Pinpoint the cell where the given text exists, returning its (x, y) midpoint coordinate. 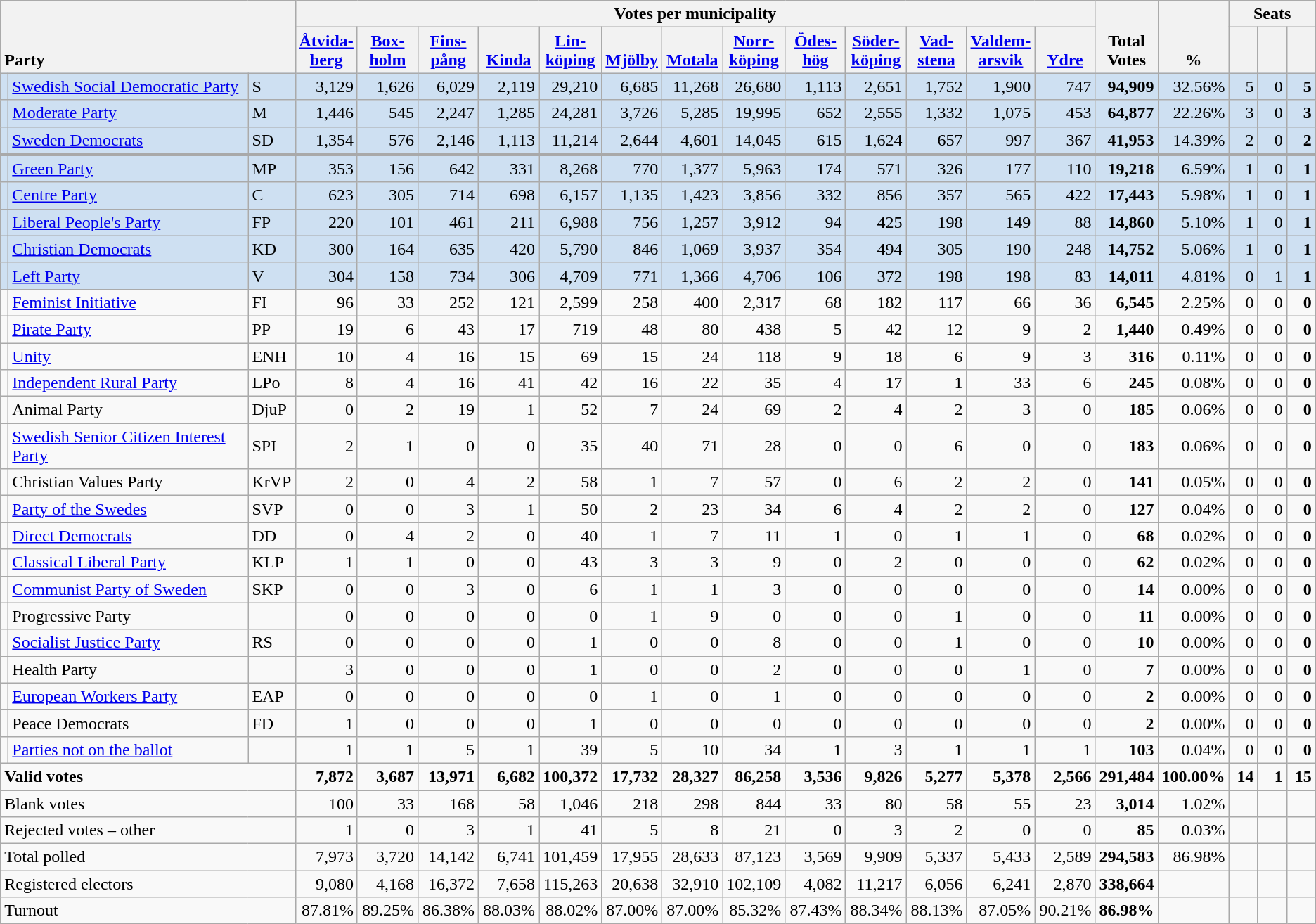
Rejected votes – other (148, 830)
Registered electors (148, 884)
2,247 (448, 113)
64,877 (1126, 113)
168 (448, 804)
9,909 (876, 857)
326 (936, 169)
FP (271, 222)
Mjölby (632, 51)
3,014 (1126, 804)
88.34% (876, 911)
771 (632, 276)
1,900 (1001, 86)
94 (815, 222)
101,459 (571, 857)
ENH (271, 357)
770 (632, 169)
1,440 (1126, 329)
2,589 (1065, 857)
635 (448, 249)
642 (448, 169)
M (271, 113)
4,168 (387, 884)
5.98% (1194, 195)
422 (1065, 195)
6.59% (1194, 169)
4.81% (1194, 276)
Progressive Party (128, 616)
14,752 (1126, 249)
4,601 (692, 141)
545 (387, 113)
SVP (271, 509)
Moderate Party (128, 113)
KrVP (271, 482)
1,752 (936, 86)
17,443 (1126, 195)
13,971 (448, 776)
86.38% (448, 911)
2,555 (876, 113)
Total polled (148, 857)
1,624 (876, 141)
7,973 (326, 857)
Norr- köping (754, 51)
100.00% (1194, 776)
7,872 (326, 776)
FD (271, 723)
DD (271, 536)
565 (1001, 195)
1,075 (1001, 113)
Ödes- hög (815, 51)
Liberal People's Party (128, 222)
714 (448, 195)
Unity (128, 357)
52 (571, 410)
5,337 (936, 857)
2.25% (1194, 302)
3,937 (754, 249)
5.10% (1194, 222)
11,214 (571, 141)
20,638 (632, 884)
141 (1126, 482)
Left Party (128, 276)
182 (876, 302)
2,119 (509, 86)
248 (1065, 249)
48 (632, 329)
698 (509, 195)
7,658 (509, 884)
252 (448, 302)
European Workers Party (128, 696)
372 (876, 276)
Swedish Social Democratic Party (128, 86)
156 (387, 169)
Communist Party of Sweden (128, 589)
Direct Democrats (128, 536)
453 (1065, 113)
28,327 (692, 776)
1,285 (509, 113)
SPI (271, 446)
KD (271, 249)
2,566 (1065, 776)
1,069 (692, 249)
331 (509, 169)
Animal Party (128, 410)
Christian Democrats (128, 249)
Valid votes (148, 776)
1,332 (936, 113)
FI (271, 302)
3,129 (326, 86)
Party (148, 37)
EAP (271, 696)
3,536 (815, 776)
85.32% (754, 911)
100,372 (571, 776)
0.08% (1194, 383)
24,281 (571, 113)
338,664 (1126, 884)
Party of the Swedes (128, 509)
1,354 (326, 141)
16,372 (448, 884)
0.49% (1194, 329)
88 (1065, 222)
211 (509, 222)
4,082 (815, 884)
110 (1065, 169)
1,257 (692, 222)
121 (509, 302)
245 (1126, 383)
21 (754, 830)
571 (876, 169)
87,123 (754, 857)
353 (326, 169)
4,706 (754, 276)
50 (571, 509)
190 (1001, 249)
Söder- köping (876, 51)
174 (815, 169)
5,963 (754, 169)
177 (1001, 169)
96 (326, 302)
756 (632, 222)
90.21% (1065, 911)
32.56% (1194, 86)
SD (271, 141)
62 (1126, 563)
1,446 (326, 113)
2,599 (571, 302)
258 (632, 302)
22 (692, 383)
Turnout (148, 911)
V (271, 276)
19,218 (1126, 169)
494 (876, 249)
PP (271, 329)
C (271, 195)
Total Votes (1126, 37)
6,029 (448, 86)
220 (326, 222)
6,056 (936, 884)
115,263 (571, 884)
22.26% (1194, 113)
101 (387, 222)
102,109 (754, 884)
Seats (1272, 14)
87.81% (326, 911)
6,741 (509, 857)
Feminist Initiative (128, 302)
Box- holm (387, 51)
6,157 (571, 195)
S (271, 86)
6,685 (632, 86)
3,569 (815, 857)
856 (876, 195)
Fins- pång (448, 51)
1,626 (387, 86)
332 (815, 195)
KLP (271, 563)
Votes per municipality (695, 14)
32,910 (692, 884)
164 (387, 249)
Lin- köping (571, 51)
19,995 (754, 113)
9,826 (876, 776)
Blank votes (148, 804)
1,366 (692, 276)
88.02% (571, 911)
14,142 (448, 857)
17,732 (632, 776)
1.02% (1194, 804)
Valdem- arsvik (1001, 51)
291,484 (1126, 776)
5,790 (571, 249)
0.11% (1194, 357)
747 (1065, 86)
Motala (692, 51)
5,433 (1001, 857)
5,378 (1001, 776)
400 (692, 302)
DjuP (271, 410)
Socialist Justice Party (128, 643)
5.06% (1194, 249)
Parties not on the ballot (128, 750)
149 (1001, 222)
576 (387, 141)
0.03% (1194, 830)
657 (936, 141)
6,545 (1126, 302)
Christian Values Party (128, 482)
425 (876, 222)
Swedish Senior Citizen Interest Party (128, 446)
5,285 (692, 113)
Pirate Party (128, 329)
87.43% (815, 911)
Åtvida- berg (326, 51)
997 (1001, 141)
127 (1126, 509)
1,423 (692, 195)
Independent Rural Party (128, 383)
8,268 (571, 169)
57 (754, 482)
438 (754, 329)
29,210 (571, 86)
9,080 (326, 884)
844 (754, 804)
88.13% (936, 911)
0.05% (1194, 482)
316 (1126, 357)
71 (692, 446)
36 (1065, 302)
Kinda (509, 51)
66 (1001, 302)
103 (1126, 750)
5,277 (936, 776)
357 (936, 195)
94,909 (1126, 86)
14,860 (1126, 222)
4,709 (571, 276)
304 (326, 276)
86,258 (754, 776)
846 (632, 249)
14,045 (754, 141)
85 (1126, 830)
89.25% (387, 911)
298 (692, 804)
83 (1065, 276)
11,268 (692, 86)
3,856 (754, 195)
185 (1126, 410)
100 (326, 804)
55 (1001, 804)
6,988 (571, 222)
615 (815, 141)
41,953 (1126, 141)
12 (936, 329)
117 (936, 302)
11,217 (876, 884)
1,046 (571, 804)
6,241 (1001, 884)
158 (387, 276)
39 (571, 750)
2,644 (632, 141)
306 (509, 276)
Ydre (1065, 51)
Vad- stena (936, 51)
106 (815, 276)
Green Party (128, 169)
734 (448, 276)
420 (509, 249)
1,377 (692, 169)
652 (815, 113)
Centre Party (128, 195)
3,726 (632, 113)
623 (326, 195)
218 (632, 804)
367 (1065, 141)
Peace Democrats (128, 723)
SKP (271, 589)
18 (876, 357)
461 (448, 222)
28 (754, 446)
294,583 (1126, 857)
1,135 (632, 195)
87.05% (1001, 911)
6,682 (509, 776)
719 (571, 329)
Classical Liberal Party (128, 563)
14.39% (1194, 141)
118 (754, 357)
3,912 (754, 222)
2,146 (448, 141)
RS (271, 643)
% (1194, 37)
Sweden Democrats (128, 141)
88.03% (509, 911)
MP (271, 169)
183 (1126, 446)
2,317 (754, 302)
Health Party (128, 669)
2,651 (876, 86)
3,720 (387, 857)
3,687 (387, 776)
26,680 (754, 86)
28,633 (692, 857)
354 (815, 249)
17,955 (632, 857)
2,870 (1065, 884)
LPo (271, 383)
14,011 (1126, 276)
300 (326, 249)
